Scan for the cell matching the given text and deliver its [X, Y] coordinate at center. 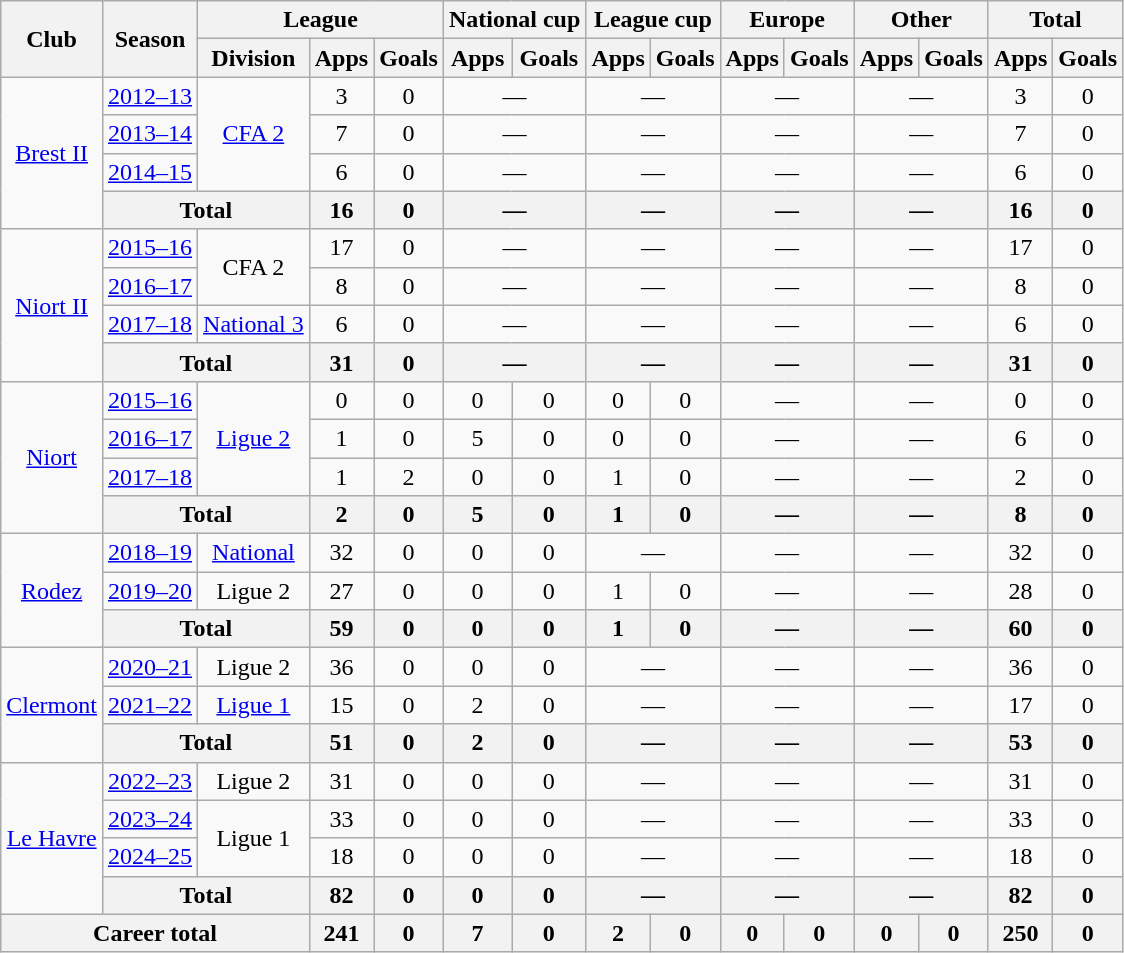
Career total [155, 933]
Europe [787, 20]
2012–13 [150, 96]
250 [1020, 933]
2014–15 [150, 172]
National 3 [254, 324]
2018–19 [150, 553]
2024–25 [150, 857]
League cup [653, 20]
51 [341, 743]
27 [341, 591]
60 [1020, 629]
Rodez [52, 591]
28 [1020, 591]
2023–24 [150, 819]
National cup [514, 20]
National [254, 553]
2022–23 [150, 781]
15 [341, 705]
Season [150, 39]
2020–21 [150, 667]
2021–22 [150, 705]
2019–20 [150, 591]
241 [341, 933]
Clermont [52, 705]
Brest II [52, 153]
Niort [52, 457]
Le Havre [52, 838]
Other [921, 20]
53 [1020, 743]
2013–14 [150, 134]
Club [52, 39]
Division [254, 58]
Niort II [52, 305]
59 [341, 629]
League [321, 20]
